Capture the cell that displays the provided text and extract its [X, Y] central coordinate. 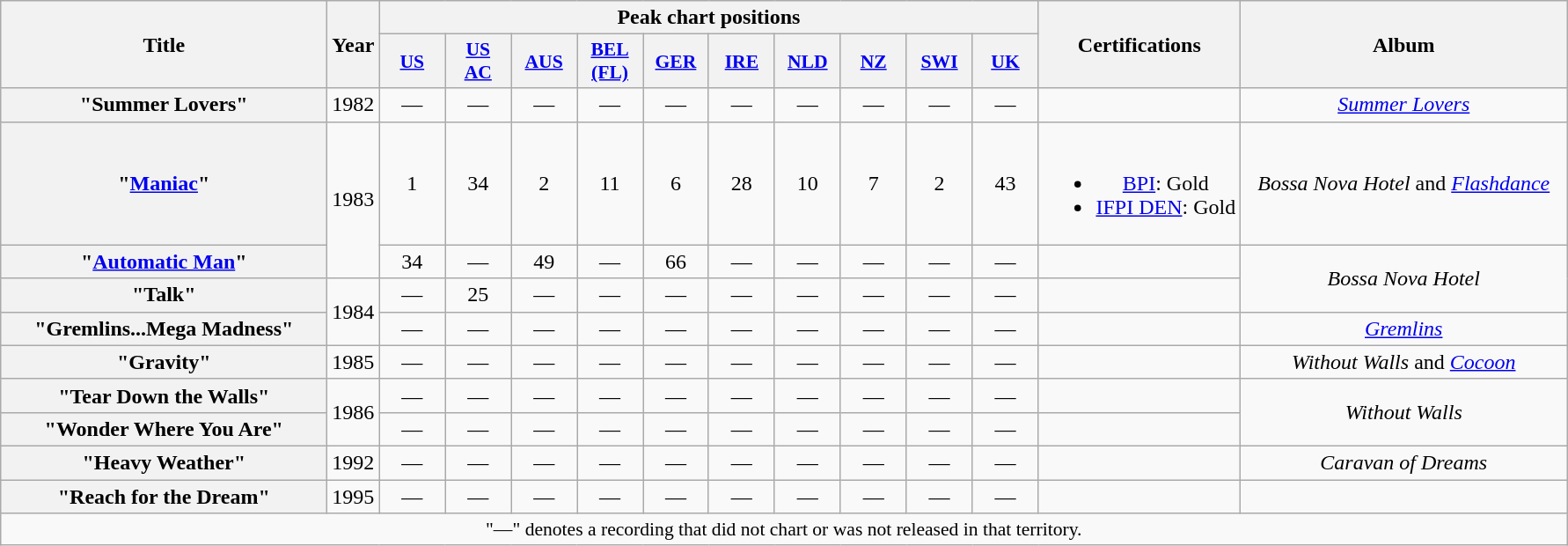
"Automatic Man" [164, 262]
1986 [354, 412]
Without Walls [1404, 412]
IRE [741, 62]
BPI: GoldIFPI DEN: Gold [1139, 183]
"Heavy Weather" [164, 462]
"Maniac" [164, 183]
Peak chart positions [709, 18]
"Talk" [164, 295]
1984 [354, 312]
Gremlins [1404, 328]
SWI [940, 62]
BEL(FL) [611, 62]
1 [412, 183]
Without Walls and Cocoon [1404, 362]
25 [479, 295]
USAC [479, 62]
Year [354, 44]
43 [1005, 183]
1983 [354, 200]
Bossa Nova Hotel and Flashdance [1404, 183]
1995 [354, 496]
1992 [354, 462]
"Gremlins...Mega Madness" [164, 328]
"Reach for the Dream" [164, 496]
Bossa Nova Hotel [1404, 278]
"Summer Lovers" [164, 105]
Summer Lovers [1404, 105]
Title [164, 44]
Certifications [1139, 44]
"—" denotes a recording that did not chart or was not released in that territory. [784, 529]
28 [741, 183]
49 [544, 262]
NZ [873, 62]
AUS [544, 62]
US [412, 62]
66 [676, 262]
1985 [354, 362]
"Gravity" [164, 362]
"Wonder Where You Are" [164, 429]
"Tear Down the Walls" [164, 395]
6 [676, 183]
1982 [354, 105]
UK [1005, 62]
7 [873, 183]
GER [676, 62]
10 [808, 183]
11 [611, 183]
NLD [808, 62]
Album [1404, 44]
Caravan of Dreams [1404, 462]
